Scan for the cell matching the given text and deliver its (X, Y) coordinate at center. 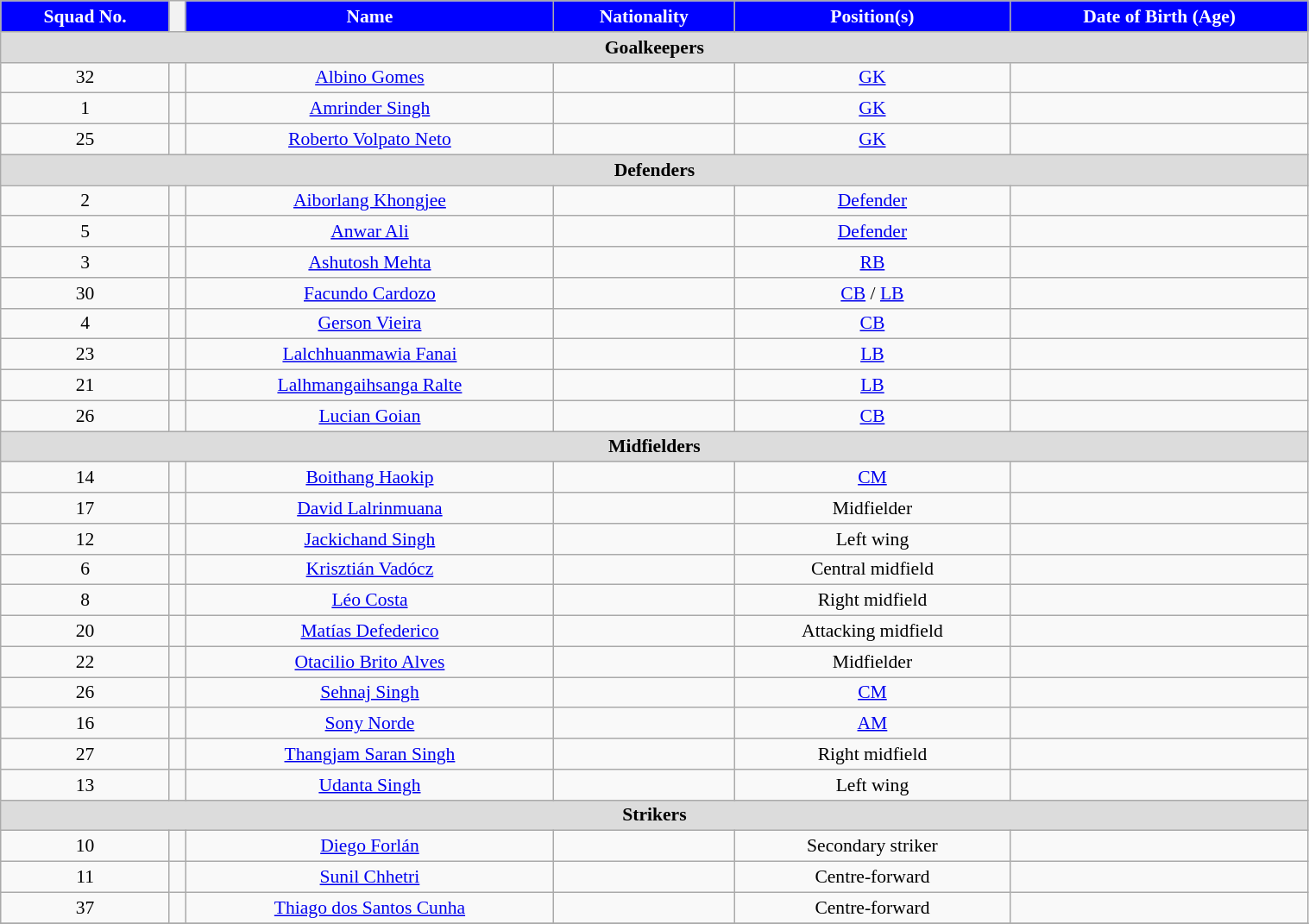
Otacilio Brito Alves (369, 662)
25 (85, 140)
13 (85, 785)
27 (85, 754)
4 (85, 324)
Sehnaj Singh (369, 693)
Central midfield (872, 569)
23 (85, 355)
Attacking midfield (872, 632)
Thiago dos Santos Cunha (369, 908)
Strikers (654, 815)
AM (872, 724)
32 (85, 78)
Udanta Singh (369, 785)
Defenders (654, 170)
Lucian Goian (369, 416)
Date of Birth (Age) (1160, 16)
Albino Gomes (369, 78)
David Lalrinmuana (369, 508)
Facundo Cardozo (369, 293)
Lalchhuanmawia Fanai (369, 355)
Boithang Haokip (369, 478)
Thangjam Saran Singh (369, 754)
16 (85, 724)
Roberto Volpato Neto (369, 140)
Krisztián Vadócz (369, 569)
8 (85, 600)
Aiborlang Khongjee (369, 201)
Sunil Chhetri (369, 877)
1 (85, 109)
17 (85, 508)
10 (85, 846)
Lalhmangaihsanga Ralte (369, 386)
14 (85, 478)
Midfielders (654, 447)
Name (369, 16)
Sony Norde (369, 724)
6 (85, 569)
Gerson Vieira (369, 324)
Léo Costa (369, 600)
Secondary striker (872, 846)
Matías Defederico (369, 632)
Ashutosh Mehta (369, 262)
Amrinder Singh (369, 109)
RB (872, 262)
37 (85, 908)
Squad No. (85, 16)
22 (85, 662)
11 (85, 877)
30 (85, 293)
Nationality (644, 16)
2 (85, 201)
Anwar Ali (369, 232)
Jackichand Singh (369, 539)
20 (85, 632)
Position(s) (872, 16)
21 (85, 386)
CB / LB (872, 293)
3 (85, 262)
Diego Forlán (369, 846)
12 (85, 539)
Goalkeepers (654, 47)
5 (85, 232)
